Provide the (X, Y) coordinate of the cell's center where the given text is located.  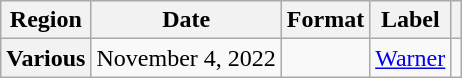
Format (325, 20)
Warner (410, 58)
Label (410, 20)
Various (46, 58)
November 4, 2022 (186, 58)
Date (186, 20)
Region (46, 20)
